Extract the (X, Y) coordinate from the center of the cell holding the provided text.  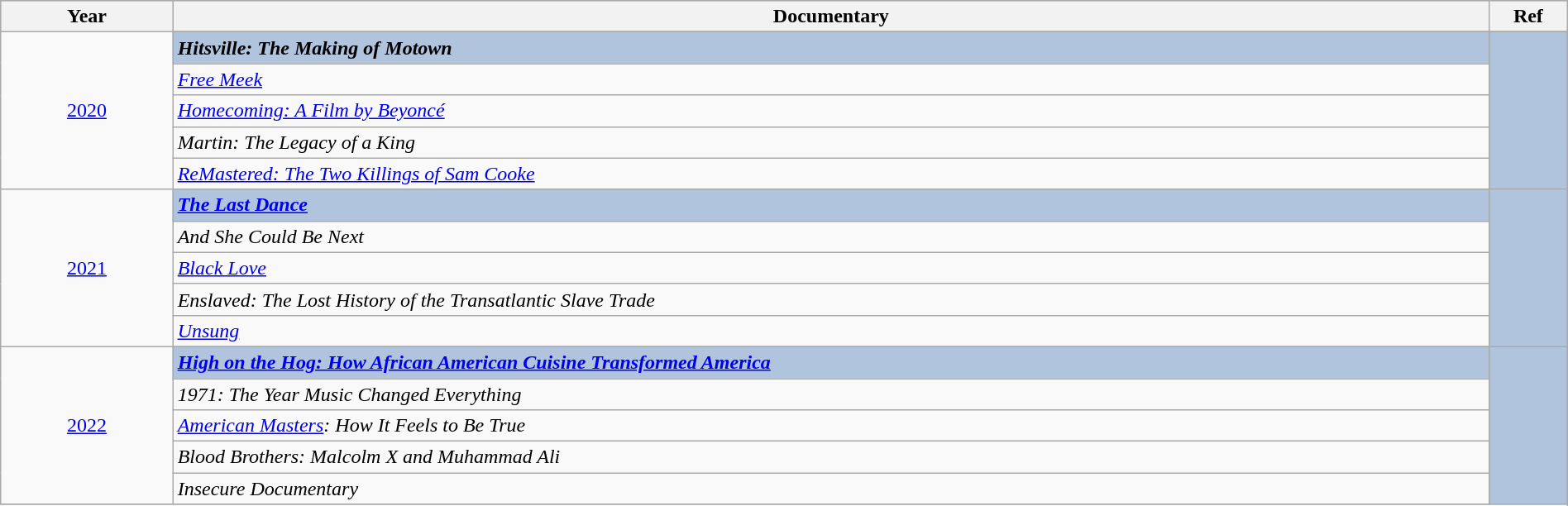
And She Could Be Next (830, 236)
Insecure Documentary (830, 489)
Enslaved: The Lost History of the Transatlantic Slave Trade (830, 299)
Hitsville: The Making of Motown (830, 48)
Black Love (830, 268)
Free Meek (830, 79)
2021 (87, 268)
2022 (87, 425)
High on the Hog: How African American Cuisine Transformed America (830, 362)
Ref (1528, 17)
Homecoming: A Film by Beyoncé (830, 111)
1971: The Year Music Changed Everything (830, 394)
Blood Brothers: Malcolm X and Muhammad Ali (830, 457)
Martin: The Legacy of a King (830, 142)
The Last Dance (830, 205)
American Masters: How It Feels to Be True (830, 426)
Documentary (830, 17)
2020 (87, 111)
Year (87, 17)
Unsung (830, 331)
ReMastered: The Two Killings of Sam Cooke (830, 174)
